Output the [X, Y] coordinate of the center of the cell containing the given text.  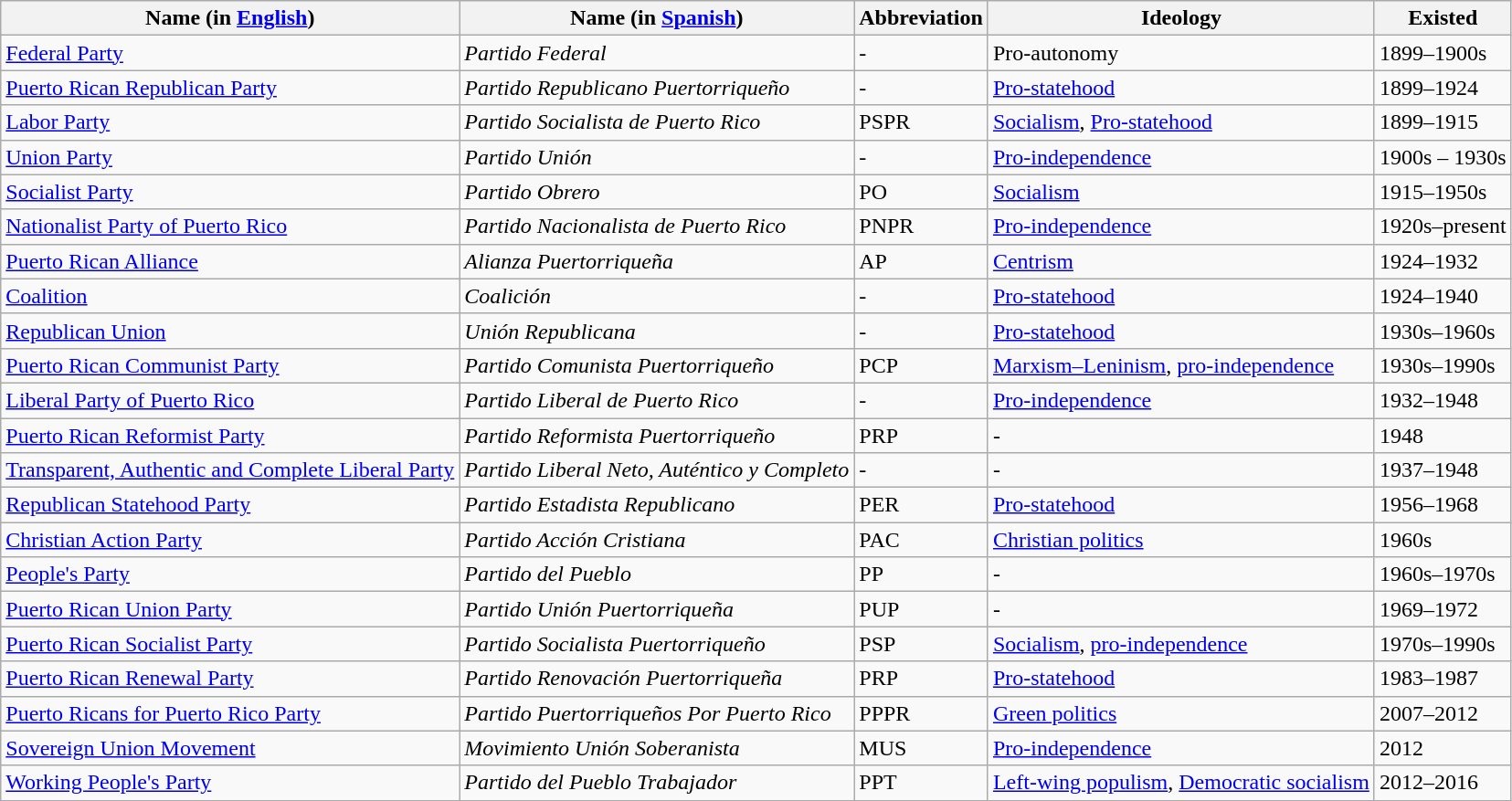
2007–2012 [1443, 713]
Christian Action Party [230, 540]
1948 [1443, 436]
Partido Federal [657, 53]
Puerto Rican Reformist Party [230, 436]
1930s–1990s [1443, 365]
Liberal Party of Puerto Rico [230, 400]
Unión Republicana [657, 331]
PPT [921, 783]
PSPR [921, 122]
PPPR [921, 713]
Name (in Spanish) [657, 18]
Alianza Puertorriqueña [657, 261]
Union Party [230, 157]
Puerto Rican Communist Party [230, 365]
PP [921, 574]
Partido Acción Cristiana [657, 540]
PNPR [921, 227]
Puerto Rican Renewal Party [230, 679]
Puerto Rican Republican Party [230, 88]
1960s–1970s [1443, 574]
Partido Estadista Republicano [657, 505]
Working People's Party [230, 783]
Nationalist Party of Puerto Rico [230, 227]
PER [921, 505]
PAC [921, 540]
Partido Comunista Puertorriqueño [657, 365]
Pro-autonomy [1180, 53]
1969–1972 [1443, 609]
Republican Statehood Party [230, 505]
1932–1948 [1443, 400]
Puerto Ricans for Puerto Rico Party [230, 713]
Partido Socialista Puertorriqueño [657, 644]
MUS [921, 748]
1899–1915 [1443, 122]
Green politics [1180, 713]
Partido del Pueblo Trabajador [657, 783]
Existed [1443, 18]
Socialism, pro-independence [1180, 644]
People's Party [230, 574]
1900s – 1930s [1443, 157]
Federal Party [230, 53]
2012 [1443, 748]
1899–1900s [1443, 53]
PSP [921, 644]
Puerto Rican Socialist Party [230, 644]
1937–1948 [1443, 470]
Christian politics [1180, 540]
Abbreviation [921, 18]
Partido Unión [657, 157]
1920s–present [1443, 227]
Sovereign Union Movement [230, 748]
1924–1940 [1443, 296]
Coalición [657, 296]
Coalition [230, 296]
Republican Union [230, 331]
Transparent, Authentic and Complete Liberal Party [230, 470]
1960s [1443, 540]
Partido Socialista de Puerto Rico [657, 122]
Partido Nacionalista de Puerto Rico [657, 227]
PO [921, 192]
1970s–1990s [1443, 644]
Marxism–Leninism, pro-independence [1180, 365]
Partido Republicano Puertorriqueño [657, 88]
Socialist Party [230, 192]
Partido Liberal Neto, Auténtico y Completo [657, 470]
Partido Puertorriqueños Por Puerto Rico [657, 713]
Partido Liberal de Puerto Rico [657, 400]
1924–1932 [1443, 261]
1983–1987 [1443, 679]
AP [921, 261]
Socialism, Pro-statehood [1180, 122]
2012–2016 [1443, 783]
Socialism [1180, 192]
PCP [921, 365]
Name (in English) [230, 18]
Partido Reformista Puertorriqueño [657, 436]
Partido Unión Puertorriqueña [657, 609]
Puerto Rican Alliance [230, 261]
Centrism [1180, 261]
Partido del Pueblo [657, 574]
Partido Renovación Puertorriqueña [657, 679]
1956–1968 [1443, 505]
1915–1950s [1443, 192]
PUP [921, 609]
Labor Party [230, 122]
Left-wing populism, Democratic socialism [1180, 783]
1930s–1960s [1443, 331]
Partido Obrero [657, 192]
Puerto Rican Union Party [230, 609]
Ideology [1180, 18]
Movimiento Unión Soberanista [657, 748]
1899–1924 [1443, 88]
